Determine the [x, y] coordinate at the center of the cell enclosing the given text.  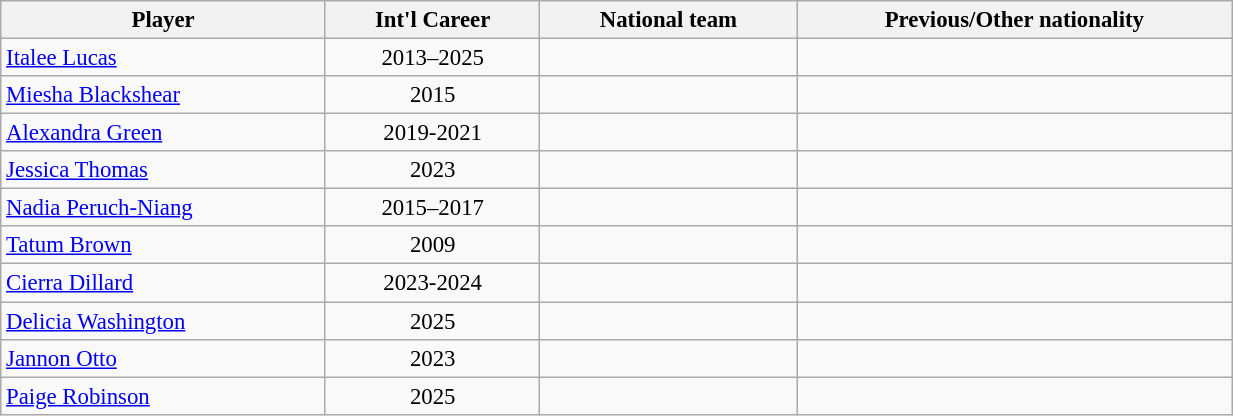
Previous/Other nationality [1014, 20]
Italee Lucas [164, 58]
2023-2024 [432, 283]
2009 [432, 245]
Jessica Thomas [164, 170]
2019-2021 [432, 133]
2015 [432, 95]
Nadia Peruch-Niang [164, 208]
Tatum Brown [164, 245]
Miesha Blackshear [164, 95]
Jannon Otto [164, 358]
Int'l Career [432, 20]
Paige Robinson [164, 396]
2015–2017 [432, 208]
Cierra Dillard [164, 283]
Alexandra Green [164, 133]
National team [668, 20]
Player [164, 20]
Delicia Washington [164, 321]
2013–2025 [432, 58]
